Pinpoint the cell where the given text exists, returning its [X, Y] midpoint coordinate. 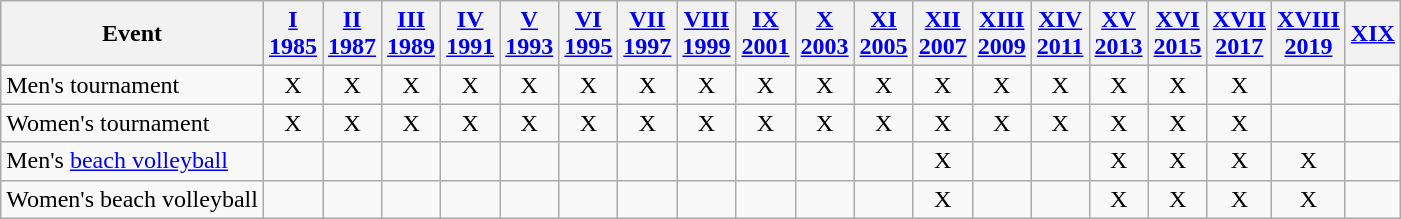
IX2001 [766, 34]
VII1997 [648, 34]
XVI2015 [1178, 34]
XVII2017 [1239, 34]
Men's beach volleyball [132, 161]
Women's tournament [132, 123]
XIX [1372, 34]
III1989 [412, 34]
II1987 [352, 34]
XV2013 [1118, 34]
VI1995 [588, 34]
V1993 [530, 34]
IV1991 [470, 34]
Event [132, 34]
Men's tournament [132, 85]
I1985 [292, 34]
XIII2009 [1002, 34]
XII2007 [942, 34]
VIII1999 [706, 34]
XVIII2019 [1309, 34]
XI2005 [884, 34]
X2003 [824, 34]
Women's beach volleyball [132, 199]
XIV2011 [1060, 34]
